Detect which cell encompasses the target text, then output its (x, y) center coordinate. 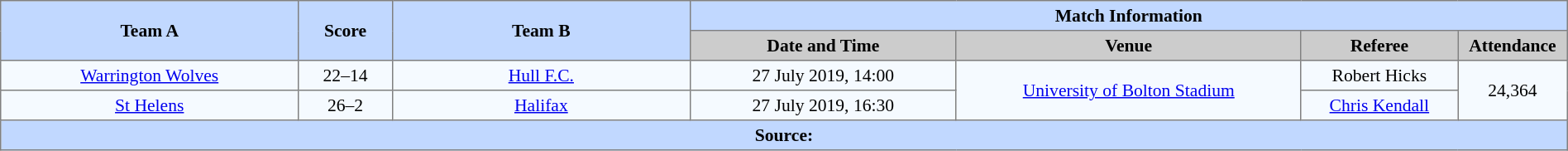
26–2 (346, 105)
Referee (1379, 46)
Team B (541, 31)
Score (346, 31)
Source: (784, 135)
Halifax (541, 105)
Chris Kendall (1379, 105)
St Helens (150, 105)
27 July 2019, 16:30 (823, 105)
Venue (1128, 46)
22–14 (346, 75)
Team A (150, 31)
Attendance (1513, 46)
24,364 (1513, 90)
University of Bolton Stadium (1128, 90)
Match Information (1128, 16)
Robert Hicks (1379, 75)
Warrington Wolves (150, 75)
Hull F.C. (541, 75)
Date and Time (823, 46)
27 July 2019, 14:00 (823, 75)
